Find where the given text appears and provide that cell's center as (X, Y) coordinate. 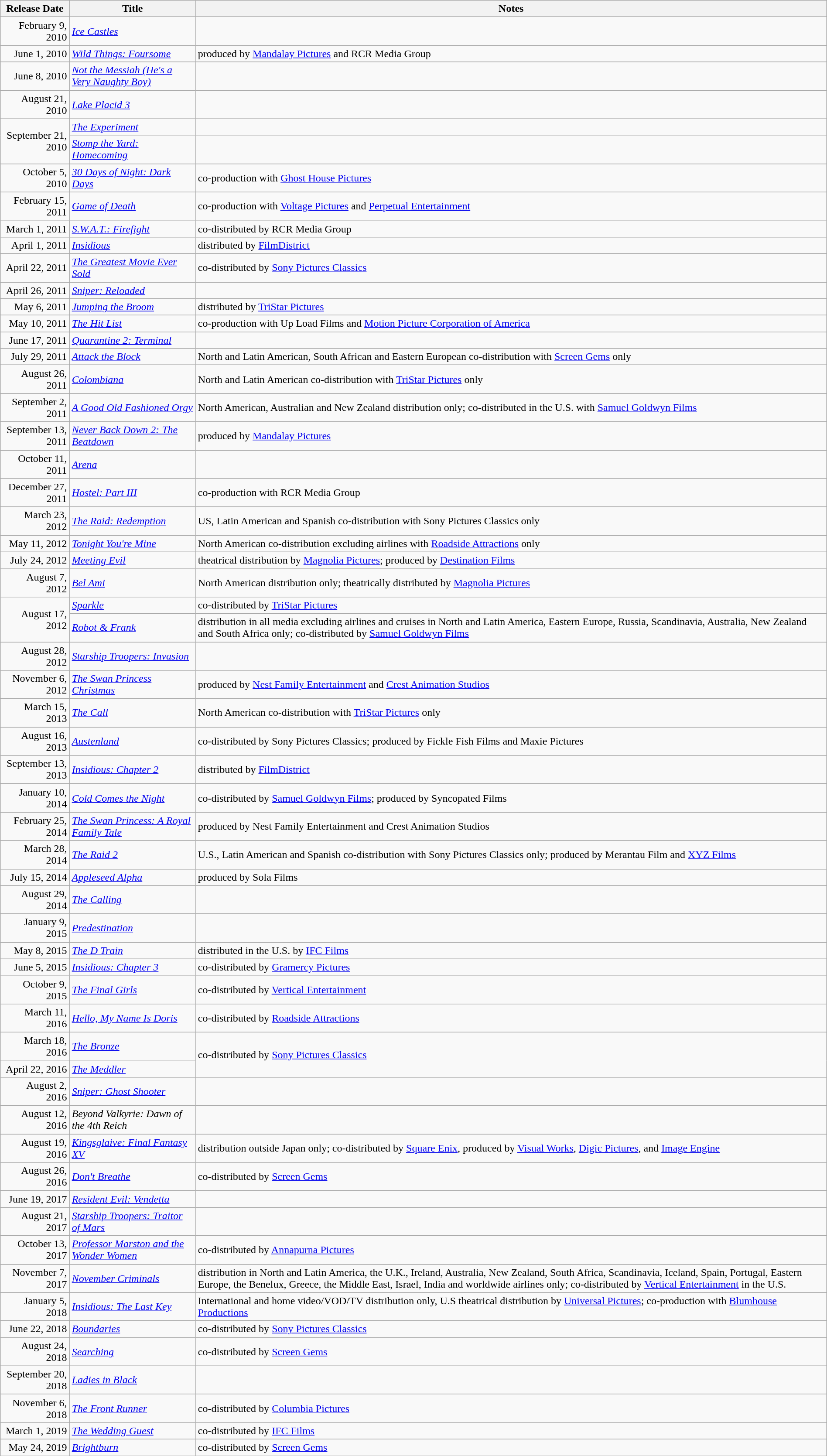
March 18, 2016 (35, 1046)
May 8, 2015 (35, 950)
June 19, 2017 (35, 1199)
Not the Messiah (He's a Very Naughty Boy) (133, 76)
co-distributed by Sony Pictures Classics; produced by Fickle Fish Films and Maxie Pictures (511, 742)
Meeting Evil (133, 560)
co-distributed by Roadside Attractions (511, 1018)
October 11, 2011 (35, 464)
January 9, 2015 (35, 928)
August 29, 2014 (35, 899)
North and Latin American, South African and Eastern European co-distribution with Screen Gems only (511, 357)
co-production with Voltage Pictures and Perpetual Entertainment (511, 206)
August 24, 2018 (35, 1351)
March 1, 2011 (35, 229)
June 17, 2011 (35, 340)
Arena (133, 464)
The Swan Princess: A Royal Family Tale (133, 826)
April 1, 2011 (35, 245)
September 20, 2018 (35, 1380)
Searching (133, 1351)
Starship Troopers: Invasion (133, 656)
Don't Breathe (133, 1177)
distribution outside Japan only; co-distributed by Square Enix, produced by Visual Works, Digic Pictures, and Image Engine (511, 1148)
June 8, 2010 (35, 76)
The Front Runner (133, 1408)
The Final Girls (133, 989)
November 6, 2012 (35, 685)
June 5, 2015 (35, 967)
The Call (133, 713)
November Criminals (133, 1278)
produced by Mandalay Pictures and RCR Media Group (511, 54)
Release Date (35, 9)
Notes (511, 9)
Predestination (133, 928)
October 9, 2015 (35, 989)
S.W.A.T.: Firefight (133, 229)
August 26, 2016 (35, 1177)
Quarantine 2: Terminal (133, 340)
Sniper: Ghost Shooter (133, 1091)
December 27, 2011 (35, 493)
Hostel: Part III (133, 493)
Insidious: The Last Key (133, 1307)
June 22, 2018 (35, 1329)
co-distributed by Annapurna Pictures (511, 1250)
Lake Placid 3 (133, 105)
November 7, 2017 (35, 1278)
Bel Ami (133, 583)
August 21, 2017 (35, 1221)
The Hit List (133, 324)
October 13, 2017 (35, 1250)
August 26, 2011 (35, 379)
theatrical distribution by Magnolia Pictures; produced by Destination Films (511, 560)
produced by Sola Films (511, 877)
Resident Evil: Vendetta (133, 1199)
Insidious: Chapter 2 (133, 769)
Hello, My Name Is Doris (133, 1018)
October 5, 2010 (35, 178)
The Meddler (133, 1069)
September 21, 2010 (35, 141)
November 6, 2018 (35, 1408)
Starship Troopers: Traitor of Mars (133, 1221)
Boundaries (133, 1329)
Never Back Down 2: The Beatdown (133, 436)
August 12, 2016 (35, 1120)
U.S., Latin American and Spanish co-distribution with Sony Pictures Classics only; produced by Merantau Film and XYZ Films (511, 855)
North American co-distribution excluding airlines with Roadside Attractions only (511, 543)
March 11, 2016 (35, 1018)
Jumping the Broom (133, 307)
co-production with Up Load Films and Motion Picture Corporation of America (511, 324)
July 24, 2012 (35, 560)
Wild Things: Foursome (133, 54)
co-production with Ghost House Pictures (511, 178)
Insidious: Chapter 3 (133, 967)
March 28, 2014 (35, 855)
August 19, 2016 (35, 1148)
co-distributed by RCR Media Group (511, 229)
The Calling (133, 899)
April 22, 2016 (35, 1069)
Sparkle (133, 605)
August 17, 2012 (35, 619)
September 13, 2011 (35, 436)
produced by Mandalay Pictures (511, 436)
The Raid: Redemption (133, 521)
Stomp the Yard: Homecoming (133, 149)
The Greatest Movie Ever Sold (133, 268)
January 10, 2014 (35, 798)
Robot & Frank (133, 627)
The Bronze (133, 1046)
June 1, 2010 (35, 54)
February 15, 2011 (35, 206)
August 28, 2012 (35, 656)
Professor Marston and the Wonder Women (133, 1250)
distributed in the U.S. by IFC Films (511, 950)
Sniper: Reloaded (133, 290)
Brightburn (133, 1447)
Title (133, 9)
August 7, 2012 (35, 583)
Cold Comes the Night (133, 798)
Insidious (133, 245)
Ladies in Black (133, 1380)
August 2, 2016 (35, 1091)
co-production with RCR Media Group (511, 493)
September 2, 2011 (35, 407)
March 23, 2012 (35, 521)
April 22, 2011 (35, 268)
Ice Castles (133, 31)
co-distributed by Vertical Entertainment (511, 989)
May 11, 2012 (35, 543)
The Raid 2 (133, 855)
International and home video/VOD/TV distribution only, U.S theatrical distribution by Universal Pictures; co-production with Blumhouse Productions (511, 1307)
March 15, 2013 (35, 713)
North American co-distribution with TriStar Pictures only (511, 713)
Tonight You're Mine (133, 543)
Austenland (133, 742)
The Wedding Guest (133, 1431)
August 21, 2010 (35, 105)
A Good Old Fashioned Orgy (133, 407)
September 13, 2013 (35, 769)
February 9, 2010 (35, 31)
co-distributed by Samuel Goldwyn Films; produced by Syncopated Films (511, 798)
Beyond Valkyrie: Dawn of the 4th Reich (133, 1120)
Attack the Block (133, 357)
August 16, 2013 (35, 742)
February 25, 2014 (35, 826)
co-distributed by Gramercy Pictures (511, 967)
US, Latin American and Spanish co-distribution with Sony Pictures Classics only (511, 521)
March 1, 2019 (35, 1431)
distributed by TriStar Pictures (511, 307)
July 29, 2011 (35, 357)
Game of Death (133, 206)
The Experiment (133, 127)
July 15, 2014 (35, 877)
Kingsglaive: Final Fantasy XV (133, 1148)
co-distributed by IFC Films (511, 1431)
co-distributed by TriStar Pictures (511, 605)
May 24, 2019 (35, 1447)
May 10, 2011 (35, 324)
North American distribution only; theatrically distributed by Magnolia Pictures (511, 583)
January 5, 2018 (35, 1307)
Appleseed Alpha (133, 877)
The D Train (133, 950)
April 26, 2011 (35, 290)
co-distributed by Columbia Pictures (511, 1408)
Colombiana (133, 379)
The Swan Princess Christmas (133, 685)
North American, Australian and New Zealand distribution only; co-distributed in the U.S. with Samuel Goldwyn Films (511, 407)
May 6, 2011 (35, 307)
30 Days of Night: Dark Days (133, 178)
North and Latin American co-distribution with TriStar Pictures only (511, 379)
